Scan for the cell matching the given text and deliver its [x, y] coordinate at center. 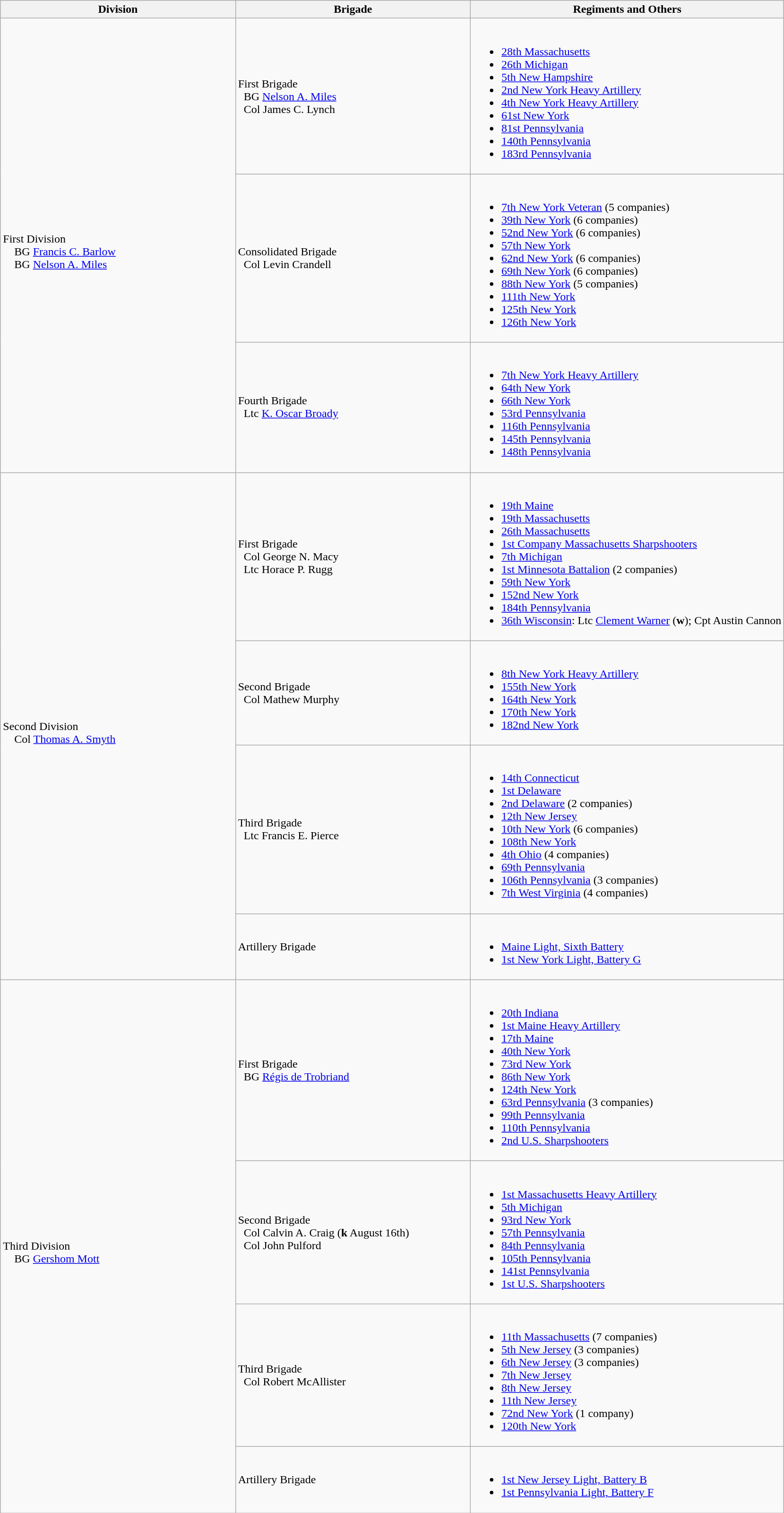
Second Division Col Thomas A. Smyth [118, 726]
Regiments and Others [628, 9]
Fourth Brigade Ltc K. Oscar Broady [353, 408]
8th New York Heavy Artillery155th New York164th New York170th New York182nd New York [628, 693]
Division [118, 9]
Second Brigade Col Calvin A. Craig (k August 16th) Col John Pulford [353, 1232]
Third Brigade Col Robert McAllister [353, 1375]
1st New Jersey Light, Battery B1st Pennsylvania Light, Battery F [628, 1479]
Consolidated Brigade Col Levin Crandell [353, 258]
Maine Light, Sixth Battery1st New York Light, Battery G [628, 947]
First Brigade BG Régis de Trobriand [353, 1070]
Third Division BG Gershom Mott [118, 1246]
First Brigade Col George N. Macy Ltc Horace P. Rugg [353, 557]
Third Brigade Ltc Francis E. Pierce [353, 829]
Second Brigade Col Mathew Murphy [353, 693]
First Division BG Francis C. Barlow BG Nelson A. Miles [118, 245]
Brigade [353, 9]
First Brigade BG Nelson A. Miles Col James C. Lynch [353, 96]
7th New York Heavy Artillery64th New York66th New York53rd Pennsylvania116th Pennsylvania145th Pennsylvania148th Pennsylvania [628, 408]
